Detect which cell encompasses the target text, then output its (x, y) center coordinate. 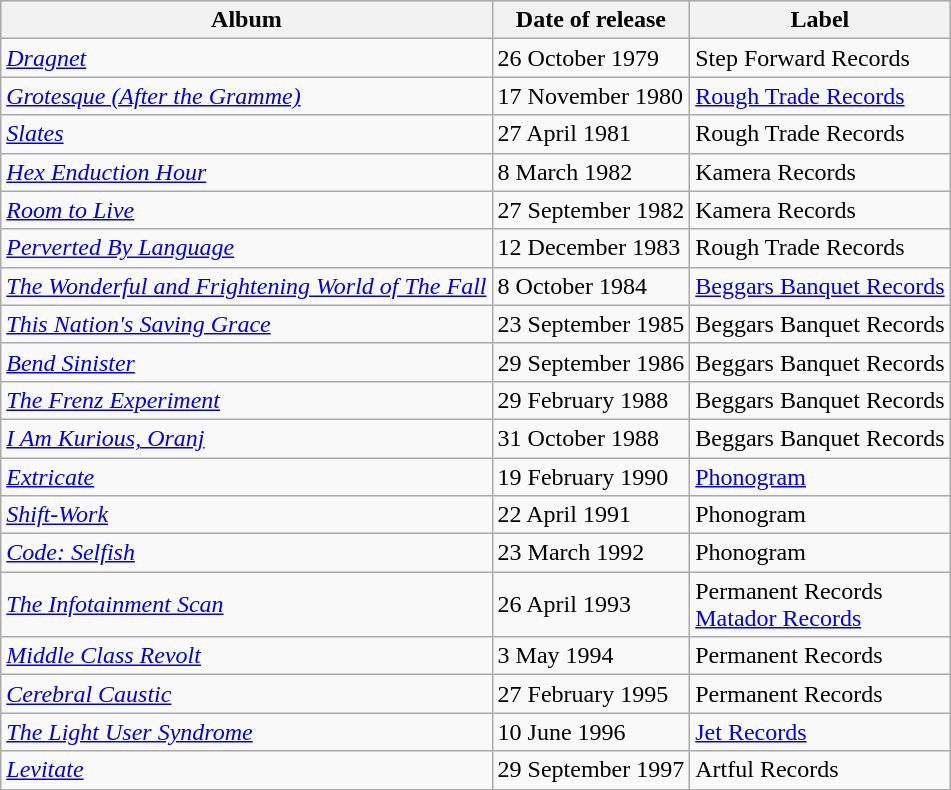
27 September 1982 (591, 210)
22 April 1991 (591, 515)
Middle Class Revolt (246, 656)
3 May 1994 (591, 656)
Code: Selfish (246, 553)
19 February 1990 (591, 477)
Shift-Work (246, 515)
Extricate (246, 477)
26 April 1993 (591, 604)
29 September 1986 (591, 362)
Album (246, 20)
Grotesque (After the Gramme) (246, 96)
Permanent RecordsMatador Records (820, 604)
Artful Records (820, 770)
Cerebral Caustic (246, 694)
I Am Kurious, Oranj (246, 438)
Label (820, 20)
8 October 1984 (591, 286)
Slates (246, 134)
23 September 1985 (591, 324)
Date of release (591, 20)
Levitate (246, 770)
12 December 1983 (591, 248)
Dragnet (246, 58)
Room to Live (246, 210)
29 September 1997 (591, 770)
The Infotainment Scan (246, 604)
10 June 1996 (591, 732)
Bend Sinister (246, 362)
The Frenz Experiment (246, 400)
8 March 1982 (591, 172)
23 March 1992 (591, 553)
Hex Enduction Hour (246, 172)
The Wonderful and Frightening World of The Fall (246, 286)
This Nation's Saving Grace (246, 324)
Jet Records (820, 732)
27 April 1981 (591, 134)
Step Forward Records (820, 58)
Perverted By Language (246, 248)
31 October 1988 (591, 438)
26 October 1979 (591, 58)
29 February 1988 (591, 400)
The Light User Syndrome (246, 732)
27 February 1995 (591, 694)
17 November 1980 (591, 96)
